From the cell containing the given text, extract its center point as (x, y) coordinate. 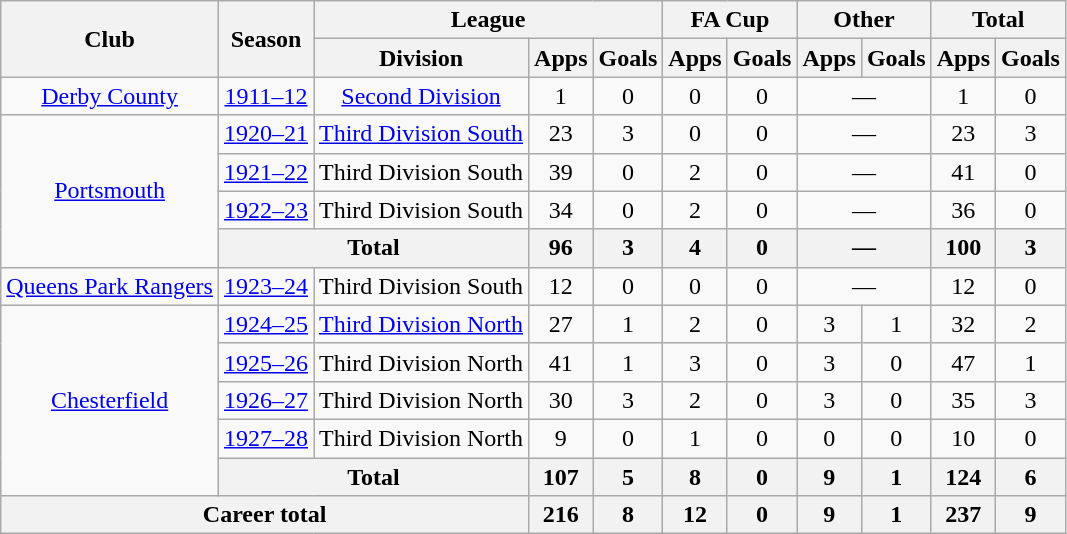
Career total (265, 515)
216 (561, 515)
Queens Park Rangers (110, 286)
1911–12 (266, 96)
Portsmouth (110, 191)
100 (963, 248)
1921–22 (266, 172)
Second Division (422, 96)
124 (963, 477)
10 (963, 438)
5 (628, 477)
39 (561, 172)
Season (266, 39)
1924–25 (266, 324)
Division (422, 58)
27 (561, 324)
1926–27 (266, 400)
34 (561, 210)
1927–28 (266, 438)
FA Cup (730, 20)
4 (695, 248)
League (488, 20)
1925–26 (266, 362)
Chesterfield (110, 400)
6 (1031, 477)
Derby County (110, 96)
1922–23 (266, 210)
96 (561, 248)
30 (561, 400)
Other (864, 20)
1920–21 (266, 134)
32 (963, 324)
Club (110, 39)
35 (963, 400)
36 (963, 210)
47 (963, 362)
237 (963, 515)
107 (561, 477)
1923–24 (266, 286)
